Output the [X, Y] coordinate of the center of the cell containing the given text.  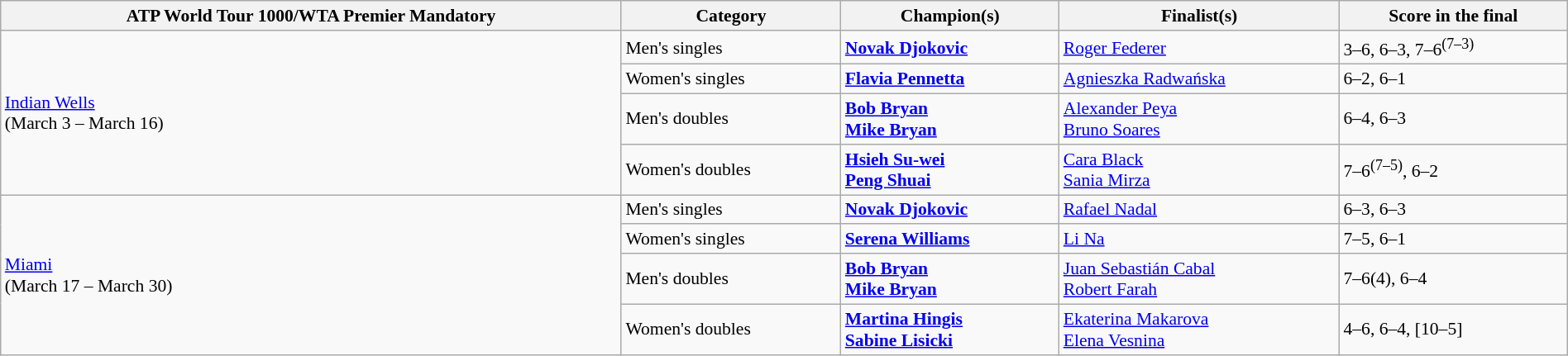
6–2, 6–1 [1453, 79]
Serena Williams [950, 240]
Hsieh Su-wei Peng Shuai [950, 170]
Champion(s) [950, 16]
4–6, 6–4, [10–5] [1453, 329]
Flavia Pennetta [950, 79]
Cara Black Sania Mirza [1199, 170]
Li Na [1199, 240]
Alexander Peya Bruno Soares [1199, 119]
Indian Wells(March 3 – March 16) [311, 112]
Agnieszka Radwańska [1199, 79]
7–6(7–5), 6–2 [1453, 170]
Miami(March 17 – March 30) [311, 275]
6–4, 6–3 [1453, 119]
7–6(4), 6–4 [1453, 279]
Juan Sebastián Cabal Robert Farah [1199, 279]
ATP World Tour 1000/WTA Premier Mandatory [311, 16]
6–3, 6–3 [1453, 210]
3–6, 6–3, 7–6(7–3) [1453, 48]
Rafael Nadal [1199, 210]
Score in the final [1453, 16]
Ekaterina Makarova Elena Vesnina [1199, 329]
Roger Federer [1199, 48]
Martina Hingis Sabine Lisicki [950, 329]
Category [731, 16]
7–5, 6–1 [1453, 240]
Finalist(s) [1199, 16]
